From the cell containing the given text, extract its center point as (X, Y) coordinate. 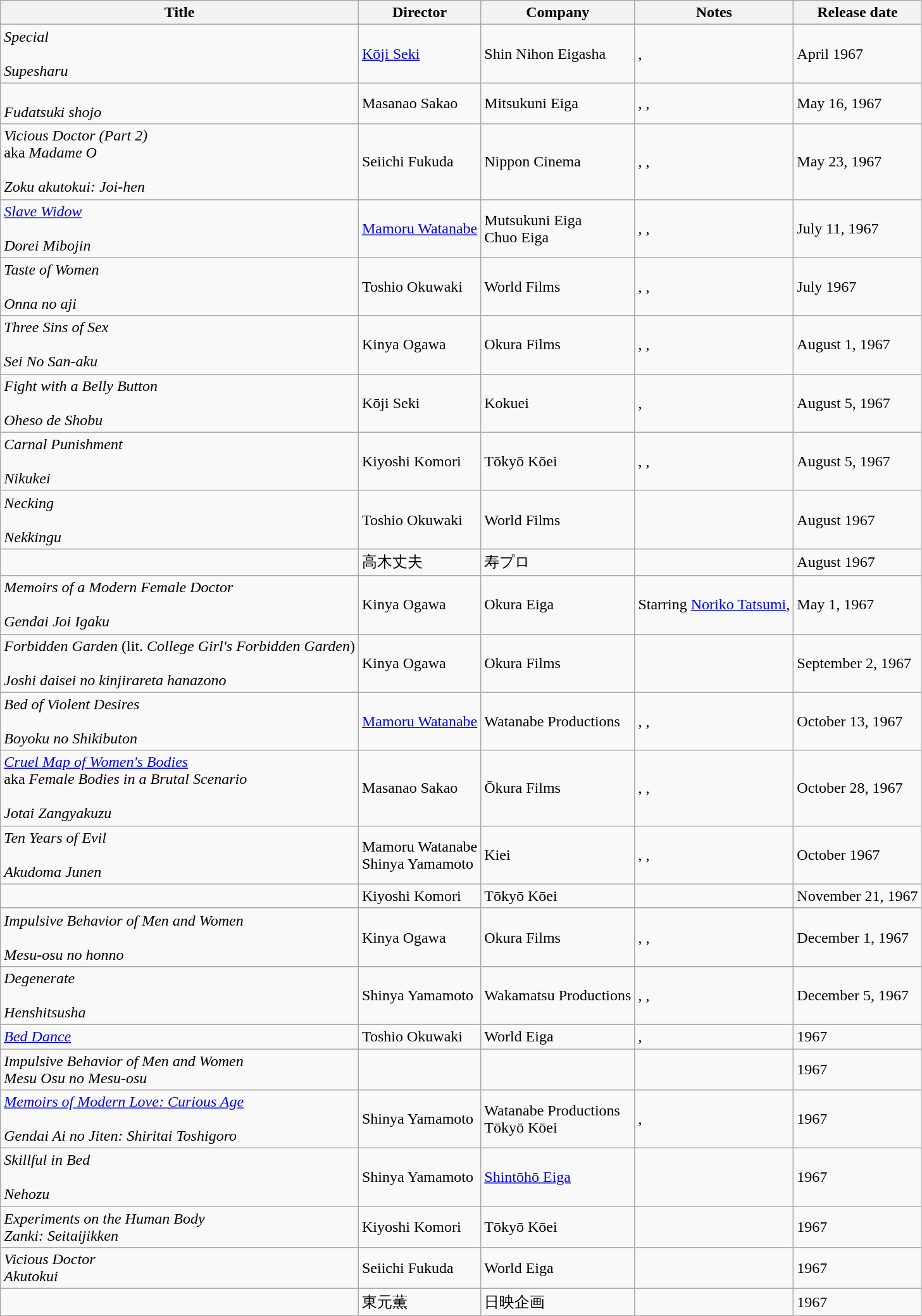
Title (180, 13)
Cruel Map of Women's Bodiesaka Female Bodies in a Brutal ScenarioJotai Zangyakuzu (180, 788)
Skillful in BedNehozu (180, 1177)
May 16, 1967 (857, 104)
September 2, 1967 (857, 663)
Notes (714, 13)
Fight with a Belly ButtonOheso de Shobu (180, 403)
Nippon Cinema (558, 162)
October 28, 1967 (857, 788)
Okura Eiga (558, 605)
Memoirs of Modern Love: Curious AgeGendai Ai no Jiten: Shiritai Toshigoro (180, 1119)
Ten Years of EvilAkudoma Junen (180, 855)
Bed of Violent DesiresBoyoku no Shikibuton (180, 721)
Mamoru WatanabeShinya Yamamoto (419, 855)
Starring Noriko Tatsumi, (714, 605)
November 21, 1967 (857, 896)
Mitsukuni Eiga (558, 104)
Bed Dance (180, 1036)
Experiments on the Human BodyZanki: Seitaijikken (180, 1227)
寿プロ (558, 562)
Vicious Doctor (Part 2)aka Madame OZoku akutokui: Joi-hen (180, 162)
Impulsive Behavior of Men and WomenMesu Osu no Mesu-osu (180, 1069)
August 1, 1967 (857, 345)
高木丈夫 (419, 562)
Mutsukuni EigaChuo Eiga (558, 228)
Director (419, 13)
Taste of WomenOnna no aji (180, 287)
Carnal PunishmentNikukei (180, 461)
Fudatsuki shojo (180, 104)
Forbidden Garden (lit. College Girl's Forbidden Garden)Joshi daisei no kinjirareta hanazono (180, 663)
Three Sins of SexSei No San-aku (180, 345)
日映企画 (558, 1302)
Slave WidowDorei Mibojin (180, 228)
July 1967 (857, 287)
NeckingNekkingu (180, 519)
Shin Nihon Eigasha (558, 54)
October 1967 (857, 855)
Release date (857, 13)
December 5, 1967 (857, 995)
Memoirs of a Modern Female DoctorGendai Joi Igaku (180, 605)
April 1967 (857, 54)
Kokuei (558, 403)
July 11, 1967 (857, 228)
Ōkura Films (558, 788)
December 1, 1967 (857, 937)
October 13, 1967 (857, 721)
DegenerateHenshitsusha (180, 995)
May 23, 1967 (857, 162)
Watanabe ProductionsTōkyō Kōei (558, 1119)
Kiei (558, 855)
Wakamatsu Productions (558, 995)
Shintōhō Eiga (558, 1177)
Watanabe Productions (558, 721)
東元薫 (419, 1302)
May 1, 1967 (857, 605)
Impulsive Behavior of Men and WomenMesu-osu no honno (180, 937)
SpecialSupesharu (180, 54)
Vicious DoctorAkutokui (180, 1268)
Company (558, 13)
